Locate the cell with the specified text and output its (X, Y) center coordinate. 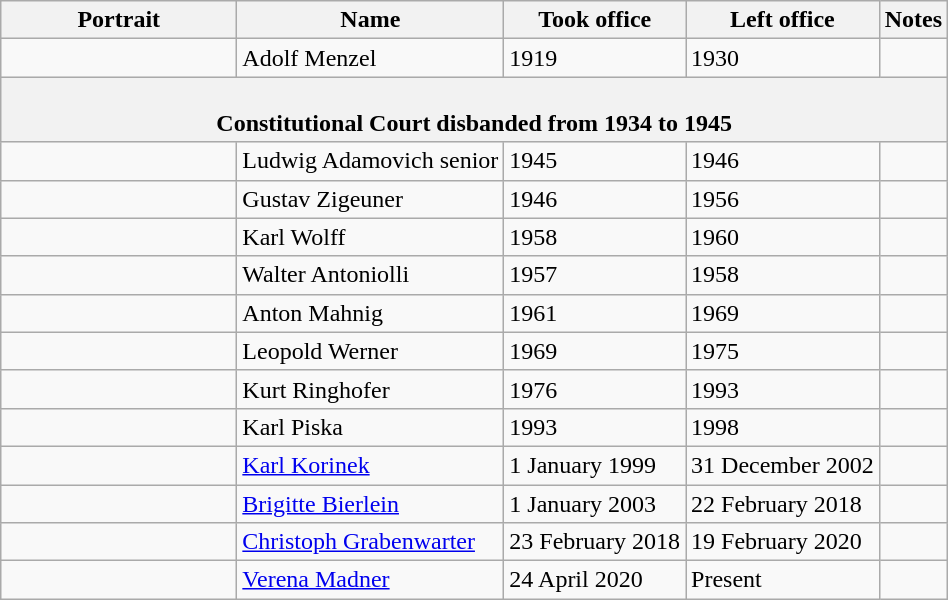
Gustav Zigeuner (370, 199)
Karl Korinek (370, 465)
Present (783, 580)
Adolf Menzel (370, 58)
1961 (595, 313)
Brigitte Bierlein (370, 503)
Constitutional Court disbanded from 1934 to 1945 (474, 110)
1 January 2003 (595, 503)
Karl Piska (370, 427)
1975 (783, 351)
23 February 2018 (595, 542)
31 December 2002 (783, 465)
1945 (595, 161)
Name (370, 20)
Walter Antoniolli (370, 275)
1919 (595, 58)
1957 (595, 275)
Leopold Werner (370, 351)
Ludwig Adamovich senior (370, 161)
19 February 2020 (783, 542)
1 January 1999 (595, 465)
Portrait (119, 20)
Verena Madner (370, 580)
Took office (595, 20)
Anton Mahnig (370, 313)
Christoph Grabenwarter (370, 542)
22 February 2018 (783, 503)
1960 (783, 237)
1998 (783, 427)
Karl Wolff (370, 237)
1930 (783, 58)
Notes (913, 20)
24 April 2020 (595, 580)
1976 (595, 389)
Left office (783, 20)
1956 (783, 199)
Kurt Ringhofer (370, 389)
